Pinpoint the cell where the given text exists, returning its [X, Y] midpoint coordinate. 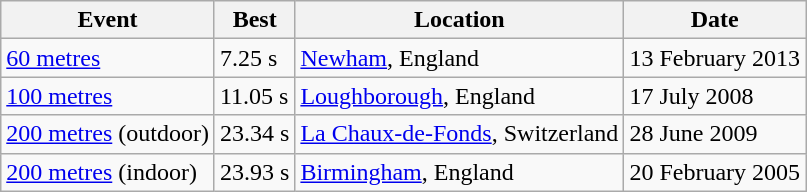
13 February 2013 [715, 58]
20 February 2005 [715, 172]
Birmingham, England [460, 172]
11.05 s [254, 96]
17 July 2008 [715, 96]
Newham, England [460, 58]
23.93 s [254, 172]
Best [254, 20]
Date [715, 20]
Location [460, 20]
Event [108, 20]
200 metres (outdoor) [108, 134]
23.34 s [254, 134]
60 metres [108, 58]
7.25 s [254, 58]
200 metres (indoor) [108, 172]
28 June 2009 [715, 134]
Loughborough, England [460, 96]
100 metres [108, 96]
La Chaux-de-Fonds, Switzerland [460, 134]
